Output the [x, y] coordinate of the center of the cell containing the given text.  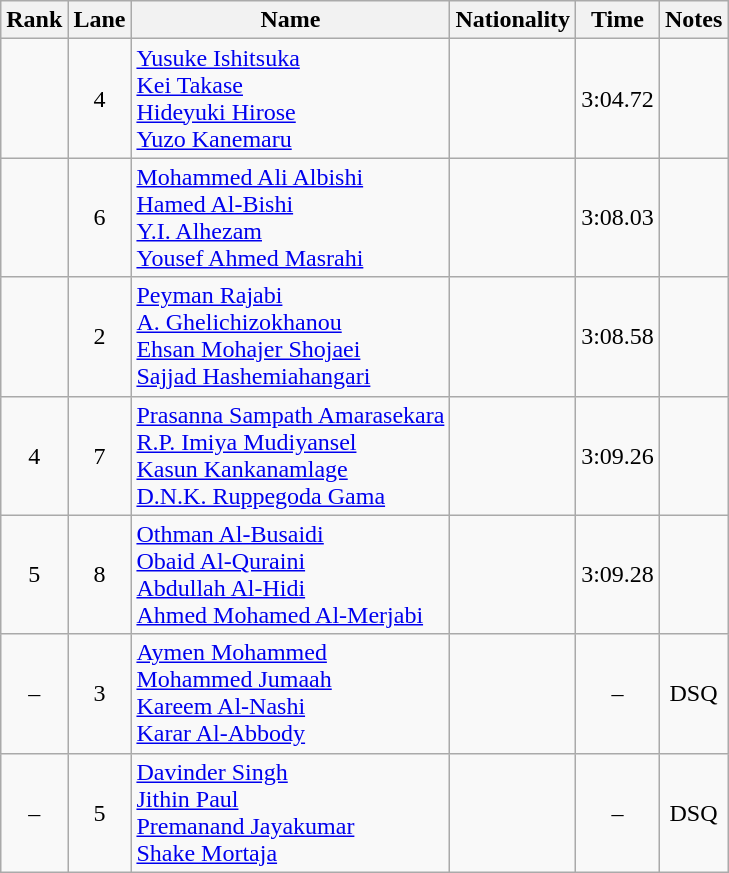
3:04.72 [618, 98]
3 [100, 694]
Aymen MohammedMohammed JumaahKareem Al-NashiKarar Al-Abbody [290, 694]
Rank [34, 20]
7 [100, 456]
3:08.58 [618, 336]
3:09.26 [618, 456]
3:08.03 [618, 218]
Davinder SinghJithin PaulPremanand JayakumarShake Mortaja [290, 812]
Othman Al-BusaidiObaid Al-QurainiAbdullah Al-HidiAhmed Mohamed Al-Merjabi [290, 574]
Nationality [513, 20]
Peyman RajabiA. GhelichizokhanouEhsan Mohajer ShojaeiSajjad Hashemiahangari [290, 336]
Notes [693, 20]
Time [618, 20]
Name [290, 20]
6 [100, 218]
2 [100, 336]
Lane [100, 20]
8 [100, 574]
Yusuke IshitsukaKei TakaseHideyuki HiroseYuzo Kanemaru [290, 98]
Prasanna Sampath AmarasekaraR.P. Imiya MudiyanselKasun KankanamlageD.N.K. Ruppegoda Gama [290, 456]
3:09.28 [618, 574]
Mohammed Ali AlbishiHamed Al-BishiY.I. AlhezamYousef Ahmed Masrahi [290, 218]
